Find where the given text appears and provide that cell's center as [X, Y] coordinate. 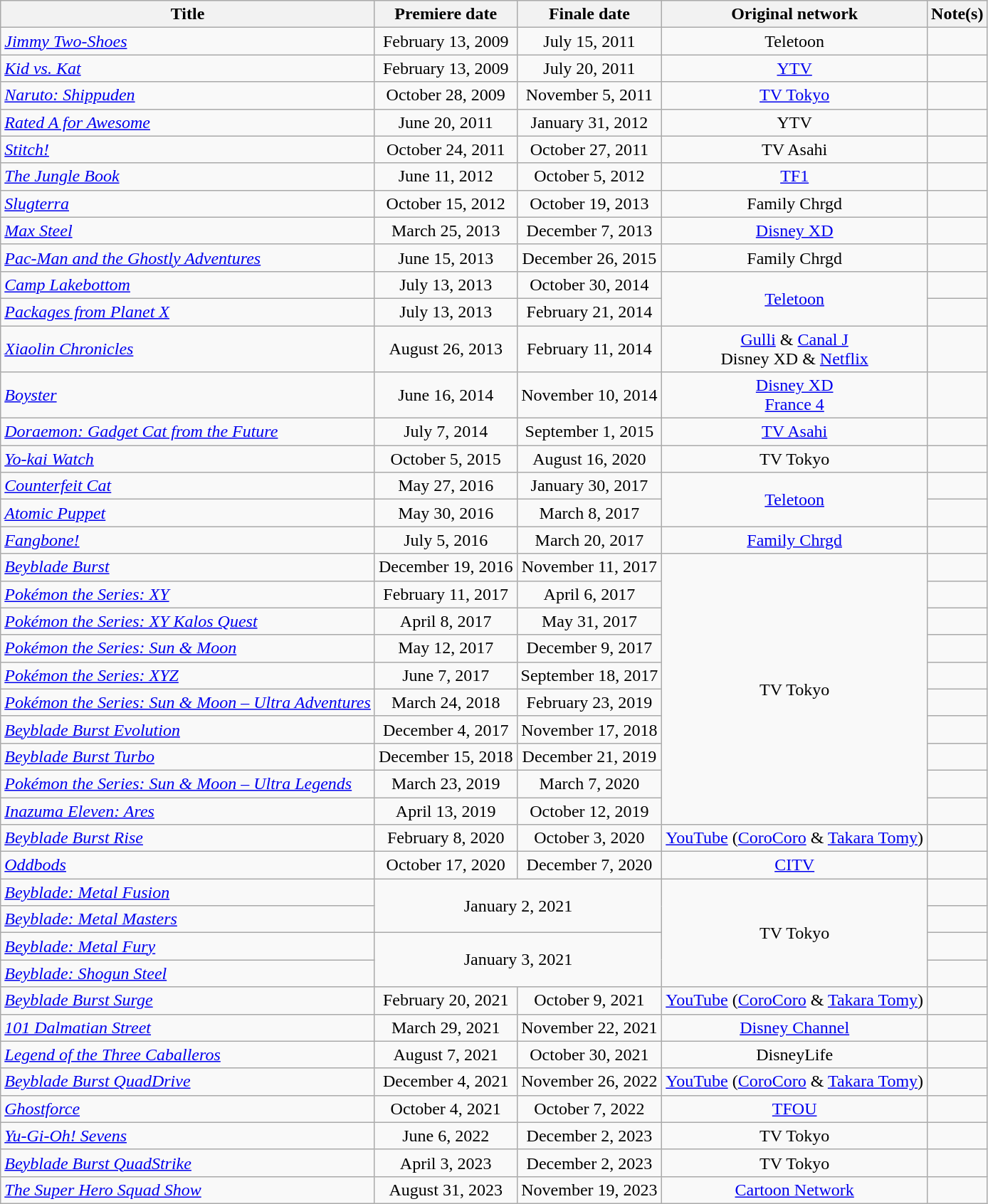
October 30, 2014 [589, 285]
October 27, 2011 [589, 149]
March 29, 2021 [446, 1028]
Legend of the Three Caballeros [188, 1055]
March 8, 2017 [589, 513]
Beyblade Burst Turbo [188, 756]
October 24, 2011 [446, 149]
December 7, 2020 [589, 865]
September 1, 2015 [589, 432]
July 7, 2014 [446, 432]
December 4, 2021 [446, 1082]
Beyblade: Metal Masters [188, 919]
Pac-Man and the Ghostly Adventures [188, 258]
Pokémon the Series: Sun & Moon – Ultra Adventures [188, 702]
Disney XDFrance 4 [794, 396]
November 26, 2022 [589, 1082]
March 20, 2017 [589, 540]
Original network [794, 14]
August 26, 2013 [446, 349]
Pokémon the Series: XY [188, 594]
October 15, 2012 [446, 204]
Camp Lakebottom [188, 285]
Pokémon the Series: Sun & Moon [188, 648]
December 19, 2016 [446, 567]
July 15, 2011 [589, 41]
October 5, 2015 [446, 459]
June 11, 2012 [446, 176]
June 6, 2022 [446, 1136]
October 19, 2013 [589, 204]
Boyster [188, 396]
June 20, 2011 [446, 122]
Doraemon: Gadget Cat from the Future [188, 432]
December 26, 2015 [589, 258]
October 12, 2019 [589, 810]
Pokémon the Series: XY Kalos Quest [188, 621]
Title [188, 14]
Premiere date [446, 14]
TFOU [794, 1109]
October 3, 2020 [589, 838]
Oddbods [188, 865]
November 11, 2017 [589, 567]
March 23, 2019 [446, 783]
September 18, 2017 [589, 675]
Xiaolin Chronicles [188, 349]
January 3, 2021 [518, 960]
Note(s) [957, 14]
April 13, 2019 [446, 810]
Gulli & Canal JDisney XD & Netflix [794, 349]
October 30, 2021 [589, 1055]
January 30, 2017 [589, 486]
Beyblade Burst Evolution [188, 729]
April 3, 2023 [446, 1163]
101 Dalmatian Street [188, 1028]
Atomic Puppet [188, 513]
January 2, 2021 [518, 906]
October 28, 2009 [446, 95]
TF1 [794, 176]
October 17, 2020 [446, 865]
Max Steel [188, 231]
October 4, 2021 [446, 1109]
December 4, 2017 [446, 729]
Finale date [589, 14]
February 20, 2021 [446, 1000]
Yo-kai Watch [188, 459]
Pokémon the Series: XYZ [188, 675]
May 31, 2017 [589, 621]
December 9, 2017 [589, 648]
March 25, 2013 [446, 231]
Beyblade Burst QuadDrive [188, 1082]
Packages from Planet X [188, 312]
October 9, 2021 [589, 1000]
May 27, 2016 [446, 486]
Pokémon the Series: Sun & Moon – Ultra Legends [188, 783]
Beyblade: Metal Fusion [188, 892]
March 7, 2020 [589, 783]
Fangbone! [188, 540]
December 21, 2019 [589, 756]
Slugterra [188, 204]
Beyblade Burst Rise [188, 838]
June 7, 2017 [446, 675]
DisneyLife [794, 1055]
Stitch! [188, 149]
Beyblade: Metal Fury [188, 946]
Cartoon Network [794, 1190]
Jimmy Two-Shoes [188, 41]
December 7, 2013 [589, 231]
November 17, 2018 [589, 729]
March 24, 2018 [446, 702]
Beyblade Burst QuadStrike [188, 1163]
February 11, 2014 [589, 349]
Ghostforce [188, 1109]
August 7, 2021 [446, 1055]
CITV [794, 865]
November 19, 2023 [589, 1190]
November 5, 2011 [589, 95]
July 5, 2016 [446, 540]
Beyblade Burst [188, 567]
February 8, 2020 [446, 838]
December 15, 2018 [446, 756]
February 11, 2017 [446, 594]
October 7, 2022 [589, 1109]
Inazuma Eleven: Ares [188, 810]
Disney XD [794, 231]
Disney Channel [794, 1028]
Yu-Gi-Oh! Sevens [188, 1136]
August 31, 2023 [446, 1190]
August 16, 2020 [589, 459]
November 22, 2021 [589, 1028]
April 6, 2017 [589, 594]
April 8, 2017 [446, 621]
The Super Hero Squad Show [188, 1190]
May 30, 2016 [446, 513]
Rated A for Awesome [188, 122]
October 5, 2012 [589, 176]
June 16, 2014 [446, 396]
Beyblade: Shogun Steel [188, 973]
Counterfeit Cat [188, 486]
The Jungle Book [188, 176]
Beyblade Burst Surge [188, 1000]
Naruto: Shippuden [188, 95]
January 31, 2012 [589, 122]
July 20, 2011 [589, 68]
May 12, 2017 [446, 648]
November 10, 2014 [589, 396]
June 15, 2013 [446, 258]
February 21, 2014 [589, 312]
February 23, 2019 [589, 702]
Kid vs. Kat [188, 68]
